From the cell containing the given text, extract its center point as [X, Y] coordinate. 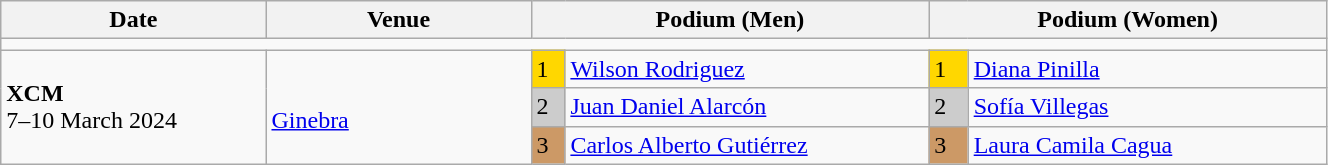
Podium (Men) [730, 20]
XCM 7–10 March 2024 [134, 107]
Date [134, 20]
Podium (Women) [1128, 20]
Carlos Alberto Gutiérrez [747, 145]
Ginebra [398, 107]
Diana Pinilla [1147, 69]
Venue [398, 20]
Wilson Rodriguez [747, 69]
Sofía Villegas [1147, 107]
Laura Camila Cagua [1147, 145]
Juan Daniel Alarcón [747, 107]
